Return the [X, Y] coordinate for the center point of the cell that contains the specified text.  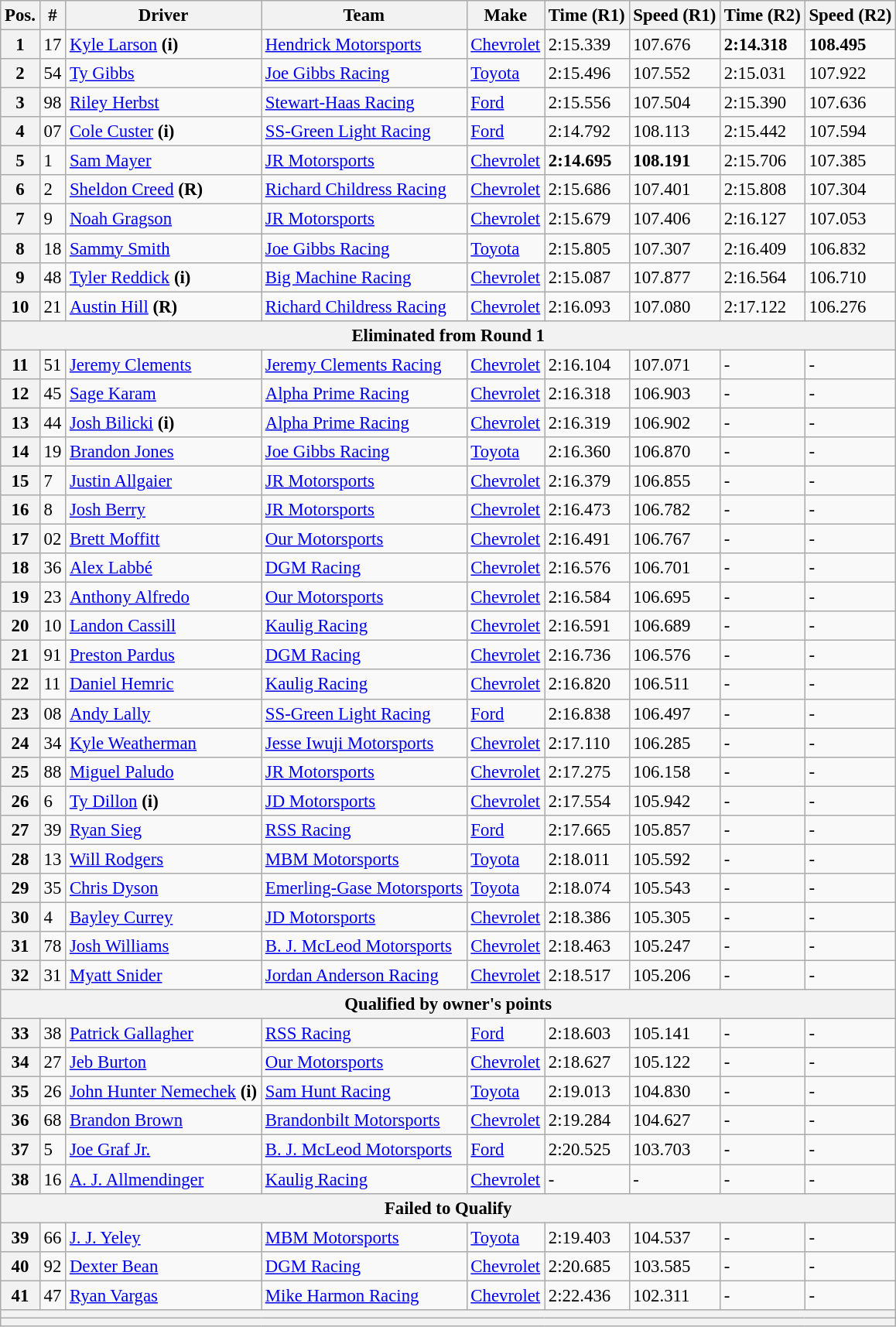
107.504 [675, 103]
Pos. [20, 15]
2:14.695 [587, 161]
2:16.584 [587, 597]
28 [20, 859]
A. J. Allmendinger [164, 1179]
Hendrick Motorsports [364, 45]
Ty Dillon (i) [164, 801]
106.511 [675, 685]
Tyler Reddick (i) [164, 277]
44 [53, 422]
2:16.409 [763, 248]
Miguel Paludo [164, 771]
Stewart-Haas Racing [364, 103]
Jeremy Clements Racing [364, 364]
2:20.685 [587, 1266]
106.689 [675, 626]
2:16.838 [587, 713]
105.857 [675, 830]
107.877 [675, 277]
104.627 [675, 1121]
2:16.591 [587, 626]
2:18.386 [587, 917]
22 [20, 685]
# [53, 15]
2:17.110 [587, 743]
Patrick Gallagher [164, 1034]
2:16.093 [587, 306]
Mike Harmon Racing [364, 1295]
106.855 [675, 481]
47 [53, 1295]
107.636 [850, 103]
Speed (R2) [850, 15]
Cole Custer (i) [164, 132]
Alex Labbé [164, 568]
91 [53, 655]
2:15.686 [587, 190]
2:16.564 [763, 277]
106.701 [675, 568]
105.305 [675, 917]
107.594 [850, 132]
Myatt Snider [164, 976]
J. J. Yeley [164, 1237]
Jeremy Clements [164, 364]
Anthony Alfredo [164, 597]
2:16.820 [587, 685]
Brandon Jones [164, 452]
107.304 [850, 190]
106.903 [675, 394]
105.141 [675, 1034]
Sam Hunt Racing [364, 1092]
2:19.013 [587, 1092]
08 [53, 713]
Justin Allgaier [164, 481]
25 [20, 771]
02 [53, 539]
103.703 [675, 1150]
102.311 [675, 1295]
107.080 [675, 306]
Kyle Weatherman [164, 743]
2:18.517 [587, 976]
2:15.808 [763, 190]
Riley Herbst [164, 103]
Jesse Iwuji Motorsports [364, 743]
108.191 [675, 161]
Brandon Brown [164, 1121]
Brandonbilt Motorsports [364, 1121]
106.870 [675, 452]
48 [53, 277]
2:17.275 [587, 771]
Sammy Smith [164, 248]
2:14.318 [763, 45]
2:15.339 [587, 45]
66 [53, 1237]
45 [53, 394]
Jeb Burton [164, 1062]
104.537 [675, 1237]
104.830 [675, 1092]
2:16.104 [587, 364]
Kyle Larson (i) [164, 45]
107.053 [850, 219]
105.543 [675, 888]
Time (R1) [587, 15]
107.406 [675, 219]
106.782 [675, 510]
Preston Pardus [164, 655]
51 [53, 364]
92 [53, 1266]
Sage Karam [164, 394]
Dexter Bean [164, 1266]
68 [53, 1121]
41 [20, 1295]
Josh Bilicki (i) [164, 422]
2:15.556 [587, 103]
106.695 [675, 597]
108.495 [850, 45]
Qualified by owner's points [449, 1004]
106.767 [675, 539]
2:15.031 [763, 74]
2:17.665 [587, 830]
Speed (R1) [675, 15]
2:19.403 [587, 1237]
2:15.706 [763, 161]
14 [20, 452]
12 [20, 394]
107.307 [675, 248]
24 [20, 743]
2:19.284 [587, 1121]
Andy Lally [164, 713]
2:17.554 [587, 801]
2:16.360 [587, 452]
Ryan Sieg [164, 830]
29 [20, 888]
106.902 [675, 422]
2:18.603 [587, 1034]
Jordan Anderson Racing [364, 976]
105.247 [675, 946]
2:20.525 [587, 1150]
2:16.318 [587, 394]
106.832 [850, 248]
2:15.679 [587, 219]
103.585 [675, 1266]
98 [53, 103]
Sheldon Creed (R) [164, 190]
105.942 [675, 801]
Big Machine Racing [364, 277]
107.071 [675, 364]
2:16.736 [587, 655]
Bayley Currey [164, 917]
107.552 [675, 74]
33 [20, 1034]
2:18.074 [587, 888]
107.676 [675, 45]
Chris Dyson [164, 888]
108.113 [675, 132]
54 [53, 74]
2:16.379 [587, 481]
107.922 [850, 74]
Ty Gibbs [164, 74]
Will Rodgers [164, 859]
Daniel Hemric [164, 685]
Noah Gragson [164, 219]
2:16.491 [587, 539]
106.158 [675, 771]
Sam Mayer [164, 161]
2:22.436 [587, 1295]
2:16.576 [587, 568]
2:15.390 [763, 103]
78 [53, 946]
Landon Cassill [164, 626]
Joe Graf Jr. [164, 1150]
2:17.122 [763, 306]
106.710 [850, 277]
37 [20, 1150]
Eliminated from Round 1 [449, 335]
32 [20, 976]
2:18.463 [587, 946]
3 [20, 103]
2:16.127 [763, 219]
2:15.496 [587, 74]
105.122 [675, 1062]
106.576 [675, 655]
2:18.011 [587, 859]
Josh Berry [164, 510]
106.276 [850, 306]
Josh Williams [164, 946]
07 [53, 132]
Driver [164, 15]
Time (R2) [763, 15]
2:18.627 [587, 1062]
105.592 [675, 859]
2:16.473 [587, 510]
Emerling-Gase Motorsports [364, 888]
John Hunter Nemechek (i) [164, 1092]
107.385 [850, 161]
40 [20, 1266]
88 [53, 771]
2:16.319 [587, 422]
106.497 [675, 713]
2:15.087 [587, 277]
Brett Moffitt [164, 539]
105.206 [675, 976]
2:15.442 [763, 132]
Team [364, 15]
Make [505, 15]
2:14.792 [587, 132]
15 [20, 481]
30 [20, 917]
Failed to Qualify [449, 1208]
20 [20, 626]
2:15.805 [587, 248]
Ryan Vargas [164, 1295]
Austin Hill (R) [164, 306]
107.401 [675, 190]
106.285 [675, 743]
